Return the (x, y) coordinate for the center point of the cell that contains the specified text.  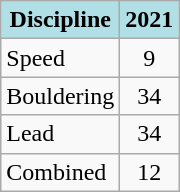
Combined (60, 172)
Speed (60, 58)
12 (150, 172)
Lead (60, 134)
Bouldering (60, 96)
Discipline (60, 20)
9 (150, 58)
2021 (150, 20)
